Locate the cell with the specified text and output its [X, Y] center coordinate. 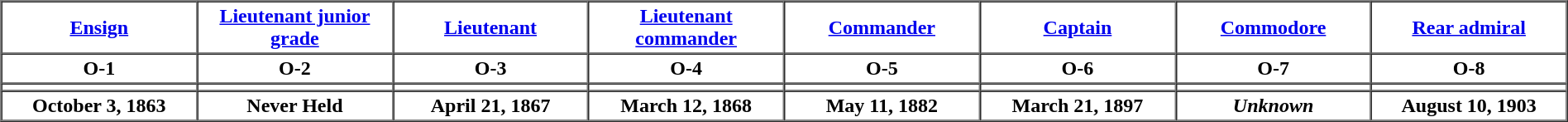
Lieutenant [491, 28]
March 12, 1868 [686, 106]
August 10, 1903 [1469, 106]
Commodore [1274, 28]
O-7 [1274, 68]
O-3 [491, 68]
Lieutenant junior grade [294, 28]
O-2 [294, 68]
O-8 [1469, 68]
May 11, 1882 [882, 106]
Lieutenant commander [686, 28]
Ensign [99, 28]
Unknown [1274, 106]
April 21, 1867 [491, 106]
Captain [1078, 28]
Commander [882, 28]
Never Held [294, 106]
O-5 [882, 68]
Rear admiral [1469, 28]
October 3, 1863 [99, 106]
O-4 [686, 68]
O-6 [1078, 68]
March 21, 1897 [1078, 106]
O-1 [99, 68]
